Scan for the cell matching the given text and deliver its (X, Y) coordinate at center. 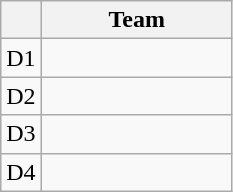
D1 (21, 58)
D3 (21, 134)
Team (136, 20)
D4 (21, 172)
D2 (21, 96)
